Locate the cell with the specified text and output its [X, Y] center coordinate. 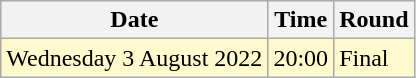
Date [134, 20]
20:00 [301, 58]
Final [374, 58]
Round [374, 20]
Time [301, 20]
Wednesday 3 August 2022 [134, 58]
